Capture the cell that displays the provided text and extract its [x, y] central coordinate. 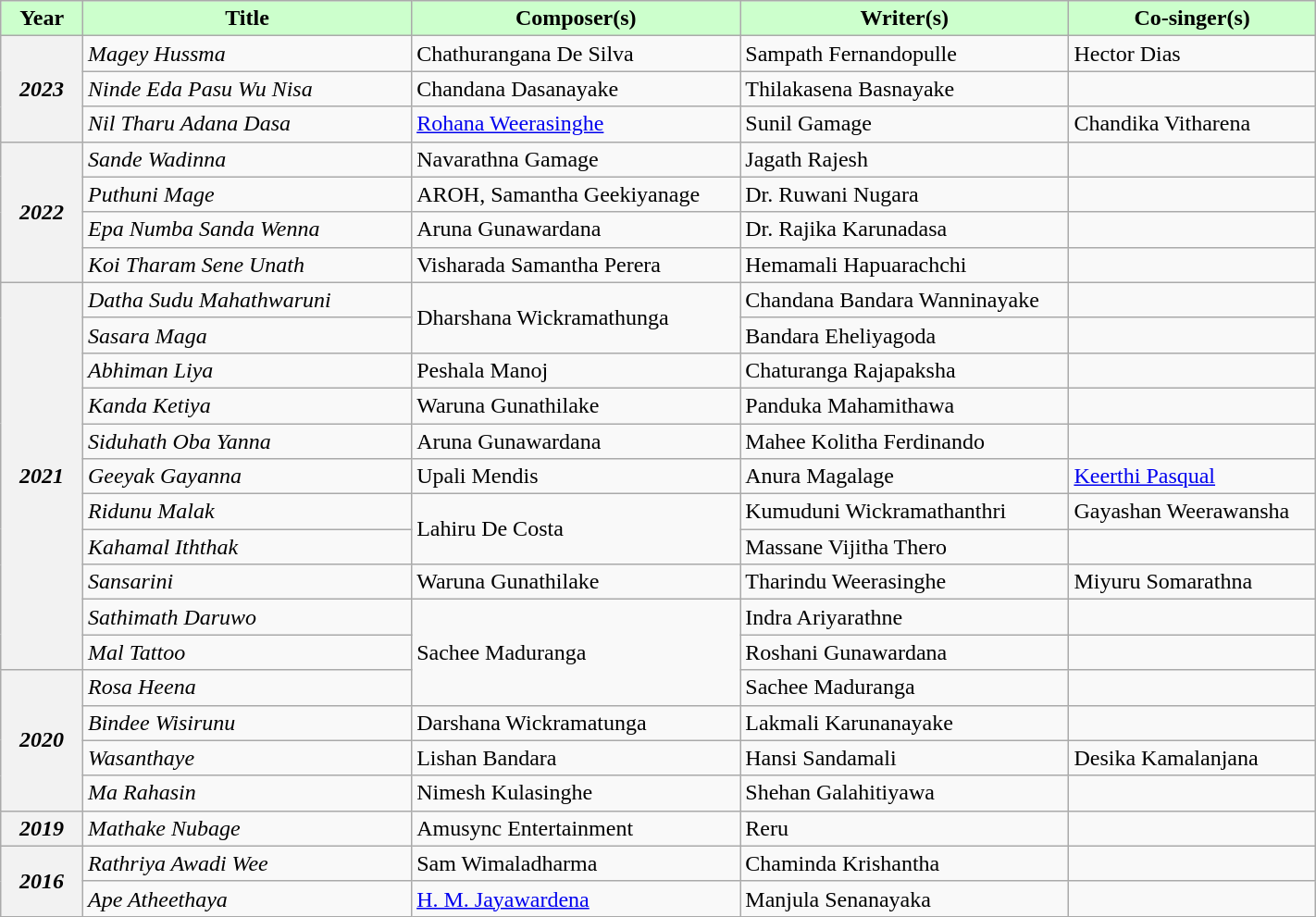
Mal Tattoo [248, 652]
Dr. Ruwani Nugara [905, 194]
Sam Wimaladharma [576, 863]
Navarathna Gamage [576, 159]
Anura Magalage [905, 477]
Nil Tharu Adana Dasa [248, 124]
Dharshana Wickramathunga [576, 317]
Kahamal Iththak [248, 547]
Chaminda Krishantha [905, 863]
Rosa Heena [248, 688]
2020 [43, 740]
Manjula Senanayaka [905, 898]
Mathake Nubage [248, 828]
Amusync Entertainment [576, 828]
2019 [43, 828]
Sande Wadinna [248, 159]
Sansarini [248, 582]
Chathurangana De Silva [576, 54]
Chandika Vitharena [1192, 124]
Indra Ariyarathne [905, 617]
Mahee Kolitha Ferdinando [905, 441]
Geeyak Gayanna [248, 477]
Tharindu Weerasinghe [905, 582]
Bandara Eheliyagoda [905, 335]
Keerthi Pasqual [1192, 477]
Ridunu Malak [248, 512]
2016 [43, 881]
Panduka Mahamithawa [905, 405]
Ninde Eda Pasu Wu Nisa [248, 89]
Visharada Samantha Perera [576, 265]
Thilakasena Basnayake [905, 89]
Jagath Rajesh [905, 159]
Shehan Galahitiyawa [905, 793]
Ape Atheethaya [248, 898]
Hansi Sandamali [905, 758]
Sasara Maga [248, 335]
Year [43, 19]
Nimesh Kulasinghe [576, 793]
Desika Kamalanjana [1192, 758]
Lahiru De Costa [576, 529]
Koi Tharam Sene Unath [248, 265]
Sampath Fernandopulle [905, 54]
Dr. Rajika Karunadasa [905, 229]
Hemamali Hapuarachchi [905, 265]
Kanda Ketiya [248, 405]
Miyuru Somarathna [1192, 582]
2023 [43, 89]
Magey Hussma [248, 54]
2021 [43, 476]
Massane Vijitha Thero [905, 547]
Co-singer(s) [1192, 19]
Sunil Gamage [905, 124]
Roshani Gunawardana [905, 652]
Lakmali Karunanayake [905, 723]
Chaturanga Rajapaksha [905, 370]
Darshana Wickramatunga [576, 723]
Hector Dias [1192, 54]
Wasanthaye [248, 758]
Peshala Manoj [576, 370]
Datha Sudu Mahathwaruni [248, 300]
Chandana Dasanayake [576, 89]
Ma Rahasin [248, 793]
Reru [905, 828]
Lishan Bandara [576, 758]
Rohana Weerasinghe [576, 124]
Abhiman Liya [248, 370]
Title [248, 19]
AROH, Samantha Geekiyanage [576, 194]
Upali Mendis [576, 477]
Chandana Bandara Wanninayake [905, 300]
Kumuduni Wickramathanthri [905, 512]
Puthuni Mage [248, 194]
Composer(s) [576, 19]
Rathriya Awadi Wee [248, 863]
Gayashan Weerawansha [1192, 512]
Epa Numba Sanda Wenna [248, 229]
H. M. Jayawardena [576, 898]
2022 [43, 212]
Sathimath Daruwo [248, 617]
Writer(s) [905, 19]
Siduhath Oba Yanna [248, 441]
Bindee Wisirunu [248, 723]
